Pinpoint the cell where the given text exists, returning its [x, y] midpoint coordinate. 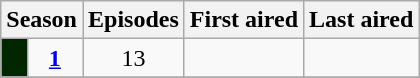
1 [54, 58]
First aired [244, 20]
Last aired [362, 20]
13 [133, 58]
Episodes [133, 20]
Season [42, 20]
